Provide the (X, Y) coordinate of the cell's center where the given text is located.  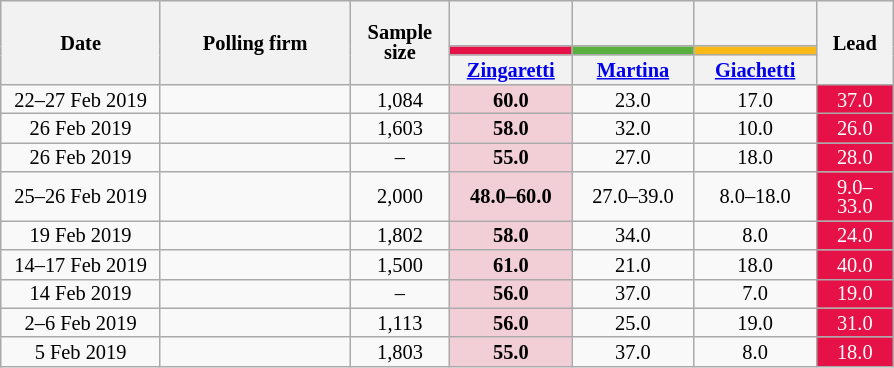
27.0–39.0 (633, 196)
Sample size (400, 42)
9.0–33.0 (854, 196)
23.0 (633, 98)
1,084 (400, 98)
40.0 (854, 264)
1,803 (400, 352)
2,000 (400, 196)
24.0 (854, 234)
1,802 (400, 234)
61.0 (511, 264)
28.0 (854, 156)
14–17 Feb 2019 (81, 264)
Polling firm (255, 42)
7.0 (755, 294)
27.0 (633, 156)
8.0–18.0 (755, 196)
48.0–60.0 (511, 196)
17.0 (755, 98)
1,603 (400, 128)
Date (81, 42)
5 Feb 2019 (81, 352)
1,113 (400, 322)
32.0 (633, 128)
19 Feb 2019 (81, 234)
Zingaretti (511, 70)
2–6 Feb 2019 (81, 322)
25–26 Feb 2019 (81, 196)
31.0 (854, 322)
1,500 (400, 264)
34.0 (633, 234)
60.0 (511, 98)
26.0 (854, 128)
21.0 (633, 264)
14 Feb 2019 (81, 294)
25.0 (633, 322)
Martina (633, 70)
22–27 Feb 2019 (81, 98)
Lead (854, 42)
10.0 (755, 128)
Giachetti (755, 70)
